Output the (x, y) coordinate of the center of the cell containing the given text.  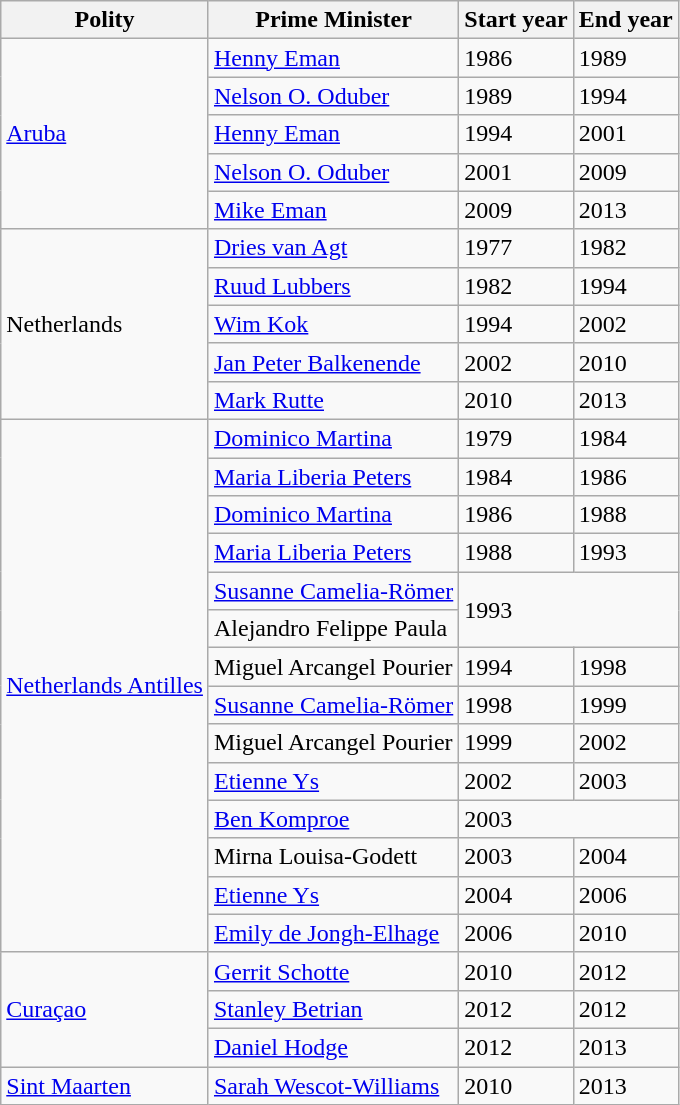
Alejandro Felippe Paula (333, 629)
Mirna Louisa-Godett (333, 857)
Polity (105, 20)
Netherlands Antilles (105, 686)
Sarah Wescot-Williams (333, 1085)
Wim Kok (333, 324)
Start year (516, 20)
Ruud Lubbers (333, 286)
Curaçao (105, 1009)
Mark Rutte (333, 400)
End year (626, 20)
Ben Komproe (333, 819)
Aruba (105, 134)
Gerrit Schotte (333, 971)
1977 (516, 248)
Sint Maarten (105, 1085)
Prime Minister (333, 20)
1979 (516, 438)
Dries van Agt (333, 248)
Daniel Hodge (333, 1047)
Jan Peter Balkenende (333, 362)
Mike Eman (333, 210)
Emily de Jongh-Elhage (333, 933)
Netherlands (105, 324)
Stanley Betrian (333, 1009)
